Detect which cell encompasses the target text, then output its (X, Y) center coordinate. 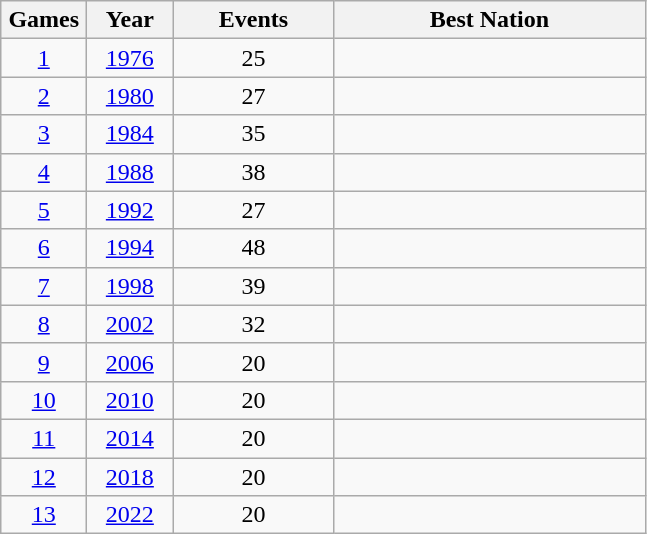
2006 (130, 362)
12 (44, 477)
1976 (130, 58)
Year (130, 20)
25 (254, 58)
9 (44, 362)
5 (44, 210)
10 (44, 400)
Games (44, 20)
3 (44, 134)
8 (44, 324)
38 (254, 172)
11 (44, 438)
39 (254, 286)
6 (44, 248)
1992 (130, 210)
1994 (130, 248)
13 (44, 515)
1980 (130, 96)
1 (44, 58)
48 (254, 248)
2014 (130, 438)
1984 (130, 134)
2022 (130, 515)
2002 (130, 324)
Events (254, 20)
Best Nation (490, 20)
2010 (130, 400)
2 (44, 96)
7 (44, 286)
32 (254, 324)
1998 (130, 286)
2018 (130, 477)
4 (44, 172)
35 (254, 134)
1988 (130, 172)
